Extract the [x, y] coordinate from the center of the cell holding the provided text.  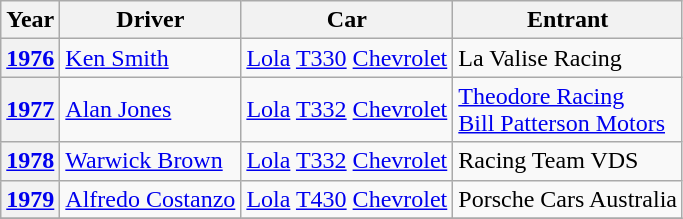
Alfredo Costanzo [150, 199]
Theodore Racing Bill Patterson Motors [568, 110]
Warwick Brown [150, 161]
Racing Team VDS [568, 161]
Lola T330 Chevrolet [347, 58]
Year [30, 20]
Lola T430 Chevrolet [347, 199]
1977 [30, 110]
1976 [30, 58]
Ken Smith [150, 58]
Driver [150, 20]
Car [347, 20]
Alan Jones [150, 110]
Porsche Cars Australia [568, 199]
La Valise Racing [568, 58]
1978 [30, 161]
Entrant [568, 20]
1979 [30, 199]
